From the cell containing the given text, extract its center point as [X, Y] coordinate. 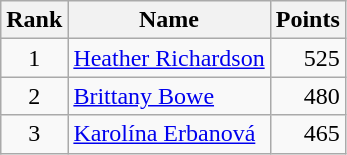
1 [34, 58]
480 [308, 96]
3 [34, 134]
2 [34, 96]
Karolína Erbanová [169, 134]
Points [308, 20]
465 [308, 134]
Brittany Bowe [169, 96]
Name [169, 20]
Heather Richardson [169, 58]
Rank [34, 20]
525 [308, 58]
